Pinpoint the cell where the given text exists, returning its (x, y) midpoint coordinate. 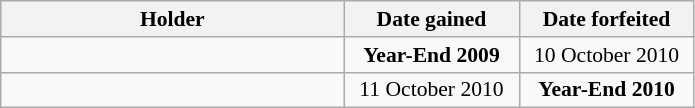
Date forfeited (606, 19)
Year-End 2010 (606, 90)
10 October 2010 (606, 55)
11 October 2010 (432, 90)
Year-End 2009 (432, 55)
Holder (172, 19)
Date gained (432, 19)
